Determine the (X, Y) coordinate at the center of the cell enclosing the given text.  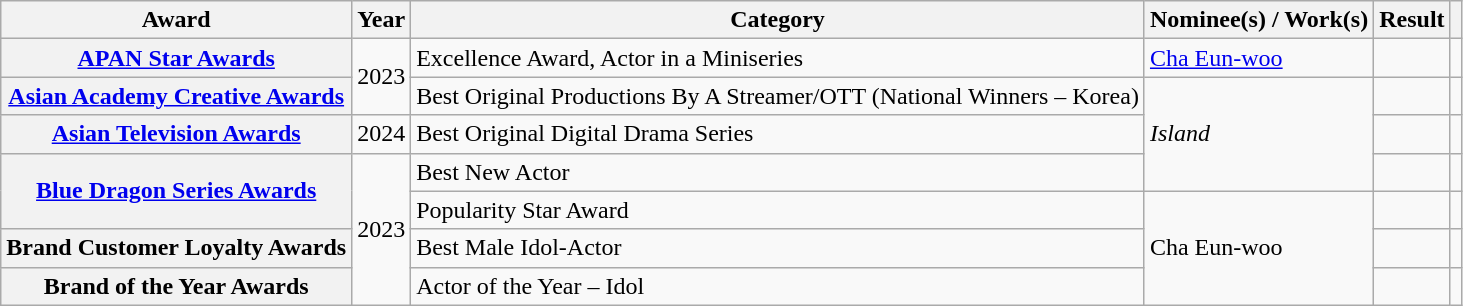
Best Original Digital Drama Series (778, 134)
Asian Television Awards (176, 134)
Nominee(s) / Work(s) (1258, 20)
Year (382, 20)
Result (1412, 20)
Blue Dragon Series Awards (176, 191)
Brand Customer Loyalty Awards (176, 248)
Actor of the Year – Idol (778, 286)
Excellence Award, Actor in a Miniseries (778, 58)
Island (1258, 134)
Best Original Productions By A Streamer/OTT (National Winners – Korea) (778, 96)
Best Male Idol-Actor (778, 248)
Popularity Star Award (778, 210)
Best New Actor (778, 172)
Brand of the Year Awards (176, 286)
2024 (382, 134)
Asian Academy Creative Awards (176, 96)
APAN Star Awards (176, 58)
Award (176, 20)
Category (778, 20)
